From the cell containing the given text, extract its center point as (x, y) coordinate. 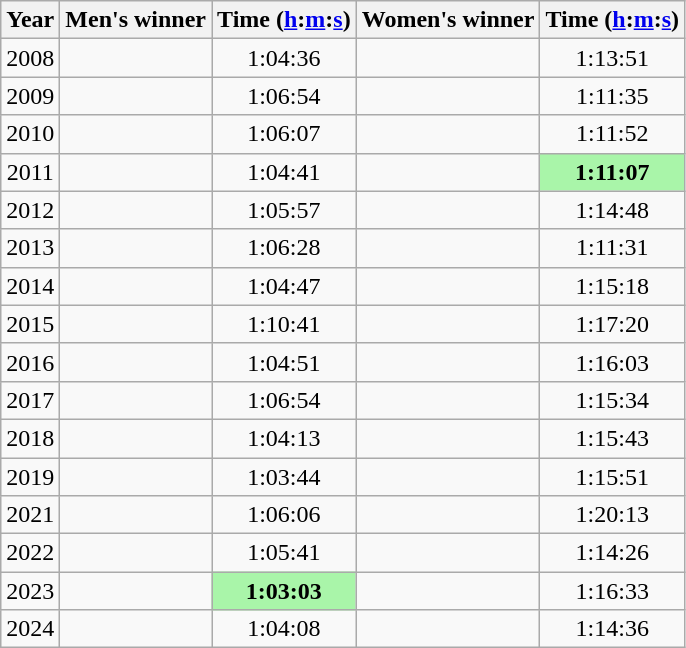
Men's winner (136, 20)
2016 (30, 362)
1:15:18 (612, 286)
1:06:28 (284, 248)
1:03:03 (284, 591)
1:16:33 (612, 591)
1:06:07 (284, 134)
2014 (30, 286)
1:03:44 (284, 477)
Women's winner (448, 20)
1:11:52 (612, 134)
2018 (30, 438)
1:04:36 (284, 58)
2009 (30, 96)
2013 (30, 248)
2012 (30, 210)
1:15:43 (612, 438)
2008 (30, 58)
1:16:03 (612, 362)
1:14:26 (612, 553)
1:04:13 (284, 438)
1:04:08 (284, 629)
1:14:36 (612, 629)
Year (30, 20)
1:15:51 (612, 477)
1:11:31 (612, 248)
1:05:57 (284, 210)
2023 (30, 591)
2011 (30, 172)
2010 (30, 134)
1:17:20 (612, 324)
2019 (30, 477)
1:14:48 (612, 210)
1:04:41 (284, 172)
1:20:13 (612, 515)
2017 (30, 400)
2021 (30, 515)
1:13:51 (612, 58)
2022 (30, 553)
1:04:51 (284, 362)
1:04:47 (284, 286)
1:11:07 (612, 172)
1:10:41 (284, 324)
1:15:34 (612, 400)
2024 (30, 629)
1:05:41 (284, 553)
1:06:06 (284, 515)
2015 (30, 324)
1:11:35 (612, 96)
